Scan for the cell matching the given text and deliver its (x, y) coordinate at center. 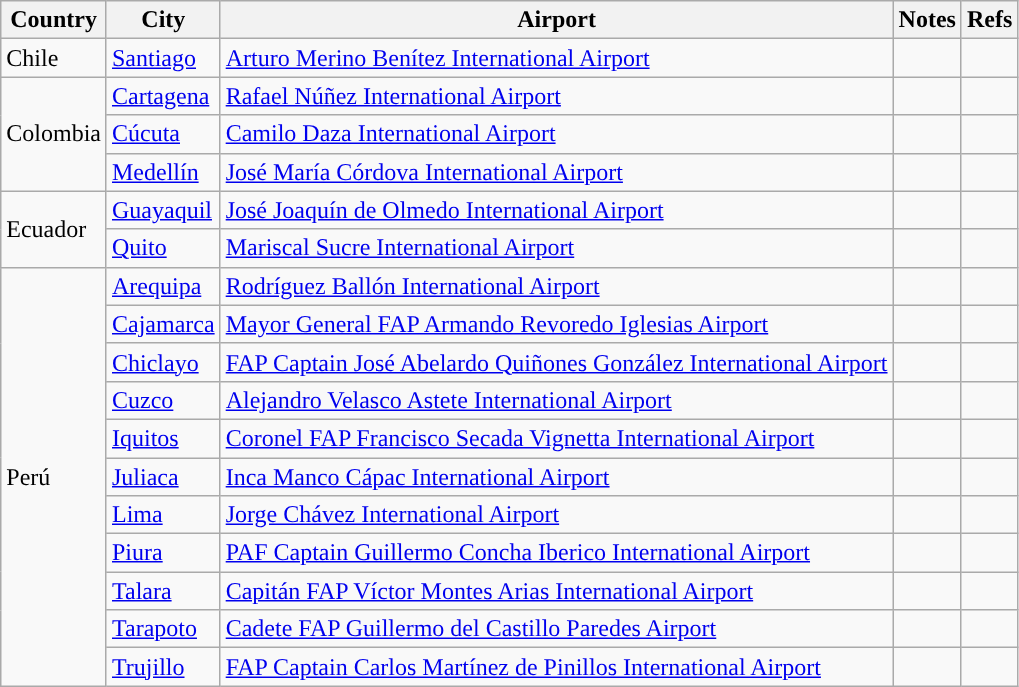
Jorge Chávez International Airport (556, 515)
City (163, 20)
Iquitos (163, 438)
Talara (163, 591)
Guayaquil (163, 210)
Camilo Daza International Airport (556, 134)
Cajamarca (163, 324)
Arequipa (163, 286)
Tarapoto (163, 629)
Alejandro Velasco Astete International Airport (556, 400)
Perú (54, 476)
FAP Captain Carlos Martínez de Pinillos International Airport (556, 667)
FAP Captain José Abelardo Quiñones González International Airport (556, 362)
Piura (163, 553)
Rafael Núñez International Airport (556, 96)
Colombia (54, 134)
Refs (989, 20)
Airport (556, 20)
PAF Captain Guillermo Concha Iberico International Airport (556, 553)
José María Córdova International Airport (556, 172)
Arturo Merino Benítez International Airport (556, 58)
Mayor General FAP Armando Revoredo Iglesias Airport (556, 324)
Country (54, 20)
Medellín (163, 172)
Rodríguez Ballón International Airport (556, 286)
Quito (163, 248)
Ecuador (54, 229)
Trujillo (163, 667)
José Joaquín de Olmedo International Airport (556, 210)
Capitán FAP Víctor Montes Arias International Airport (556, 591)
Mariscal Sucre International Airport (556, 248)
Cartagena (163, 96)
Cuzco (163, 400)
Chiclayo (163, 362)
Coronel FAP Francisco Secada Vignetta International Airport (556, 438)
Cadete FAP Guillermo del Castillo Paredes Airport (556, 629)
Santiago (163, 58)
Inca Manco Cápac International Airport (556, 477)
Notes (927, 20)
Chile (54, 58)
Lima (163, 515)
Juliaca (163, 477)
Cúcuta (163, 134)
